Scan for the cell matching the given text and deliver its [X, Y] coordinate at center. 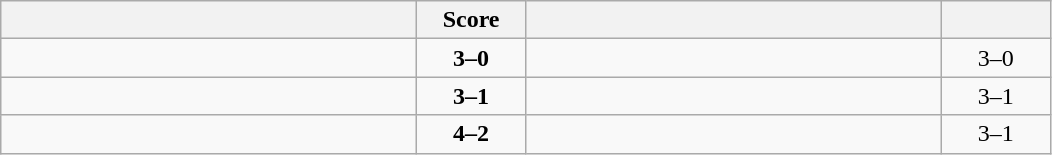
Score [472, 20]
4–2 [472, 134]
